Search for the cell housing the specified text and yield its (x, y) center coordinate. 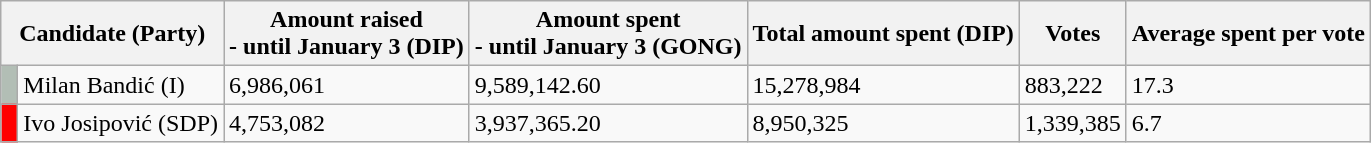
1,339,385 (1072, 123)
4,753,082 (347, 123)
17.3 (1248, 85)
15,278,984 (883, 85)
Average spent per vote (1248, 34)
Ivo Josipović (SDP) (121, 123)
8,950,325 (883, 123)
3,937,365.20 (608, 123)
9,589,142.60 (608, 85)
Candidate (Party) (112, 34)
Amount spent- until January 3 (GONG) (608, 34)
Total amount spent (DIP) (883, 34)
6.7 (1248, 123)
Milan Bandić (I) (121, 85)
883,222 (1072, 85)
6,986,061 (347, 85)
Amount raised- until January 3 (DIP) (347, 34)
Votes (1072, 34)
